Provide the (X, Y) coordinate of the cell's center where the given text is located.  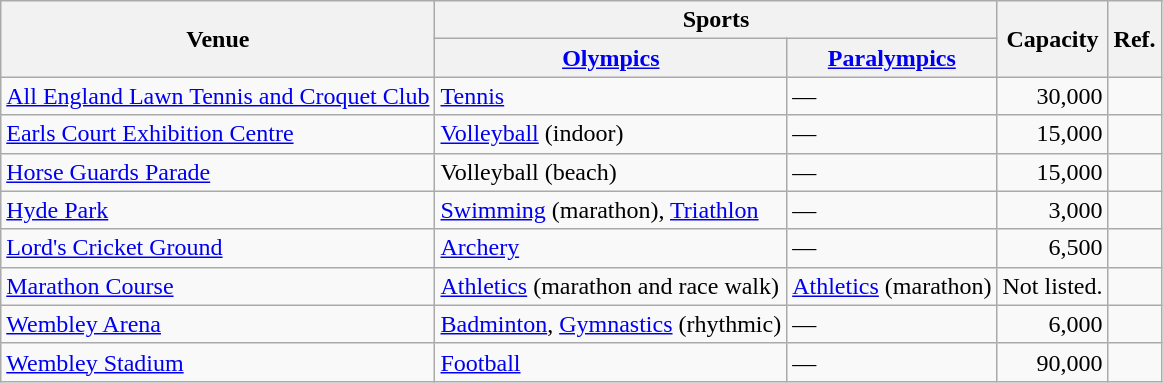
Wembley Arena (218, 324)
Earls Court Exhibition Centre (218, 134)
Olympics (611, 58)
Marathon Course (218, 286)
Swimming (marathon), Triathlon (611, 210)
Ref. (1134, 39)
Football (611, 362)
Tennis (611, 96)
All England Lawn Tennis and Croquet Club (218, 96)
Lord's Cricket Ground (218, 248)
Volleyball (indoor) (611, 134)
Horse Guards Parade (218, 172)
Athletics (marathon and race walk) (611, 286)
6,000 (1052, 324)
3,000 (1052, 210)
Not listed. (1052, 286)
Athletics (marathon) (892, 286)
6,500 (1052, 248)
Capacity (1052, 39)
Archery (611, 248)
Paralympics (892, 58)
Hyde Park (218, 210)
Volleyball (beach) (611, 172)
Sports (716, 20)
Wembley Stadium (218, 362)
Venue (218, 39)
90,000 (1052, 362)
Badminton, Gymnastics (rhythmic) (611, 324)
30,000 (1052, 96)
